Locate the cell with the specified text and output its [x, y] center coordinate. 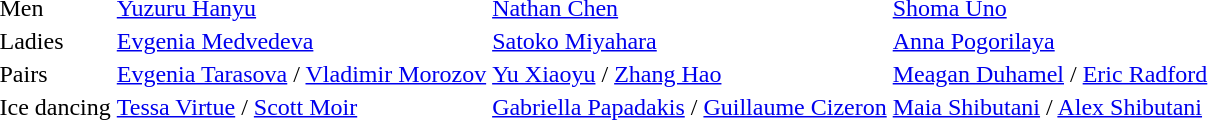
Evgenia Medvedeva [301, 41]
Yu Xiaoyu / Zhang Hao [690, 74]
Satoko Miyahara [690, 41]
Evgenia Tarasova / Vladimir Morozov [301, 74]
